Detect which cell encompasses the target text, then output its (X, Y) center coordinate. 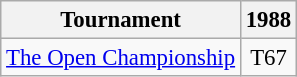
1988 (268, 20)
T67 (268, 58)
Tournament (121, 20)
The Open Championship (121, 58)
